Capture the cell that displays the provided text and extract its [x, y] central coordinate. 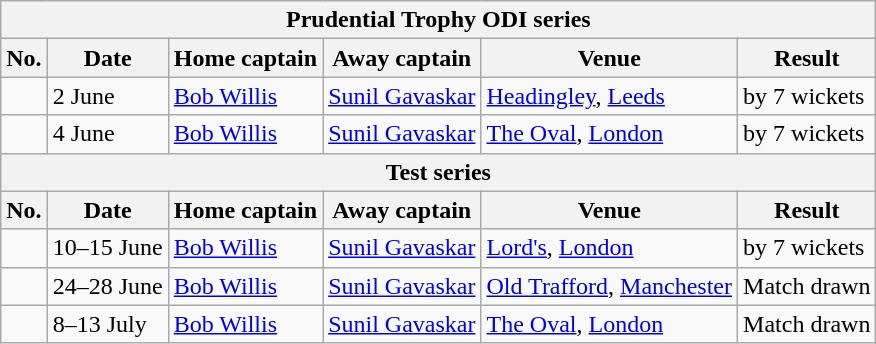
24–28 June [108, 286]
4 June [108, 134]
2 June [108, 96]
Prudential Trophy ODI series [438, 20]
Test series [438, 172]
8–13 July [108, 324]
10–15 June [108, 248]
Lord's, London [610, 248]
Old Trafford, Manchester [610, 286]
Headingley, Leeds [610, 96]
